Find where the given text appears and provide that cell's center as (X, Y) coordinate. 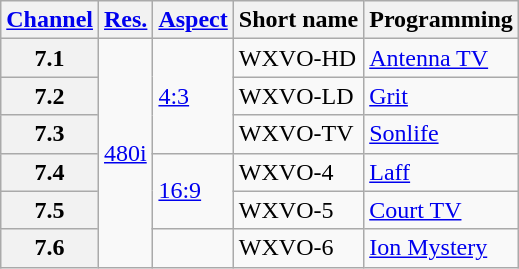
WXVO-TV (298, 134)
7.6 (50, 248)
Res. (126, 20)
7.3 (50, 134)
WXVO-4 (298, 172)
WXVO-5 (298, 210)
Grit (442, 96)
WXVO-HD (298, 58)
Short name (298, 20)
16:9 (193, 191)
WXVO-LD (298, 96)
7.2 (50, 96)
7.5 (50, 210)
Channel (50, 20)
Ion Mystery (442, 248)
480i (126, 153)
Court TV (442, 210)
Aspect (193, 20)
7.4 (50, 172)
Sonlife (442, 134)
Programming (442, 20)
4:3 (193, 96)
Antenna TV (442, 58)
Laff (442, 172)
WXVO-6 (298, 248)
7.1 (50, 58)
